Determine the (x, y) coordinate at the center of the cell enclosing the given text.  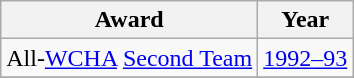
Award (130, 20)
Year (306, 20)
All-WCHA Second Team (130, 58)
1992–93 (306, 58)
